Locate the cell with the specified text and output its [X, Y] center coordinate. 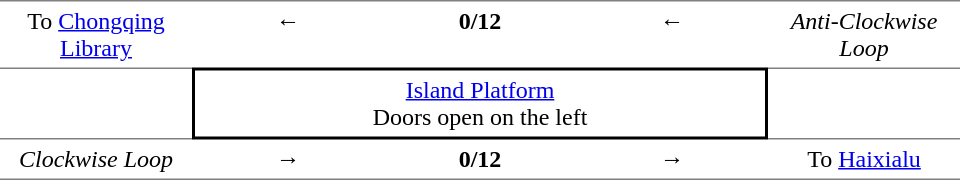
To Haixialu [864, 160]
To Chongqing Library [96, 34]
Island PlatformDoors open on the left [480, 104]
Anti-Clockwise Loop [864, 34]
Clockwise Loop [96, 160]
